Output the (x, y) coordinate of the center of the cell containing the given text.  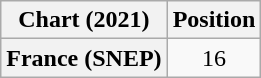
France (SNEP) (84, 58)
Position (214, 20)
16 (214, 58)
Chart (2021) (84, 20)
